Search for the cell housing the specified text and yield its (x, y) center coordinate. 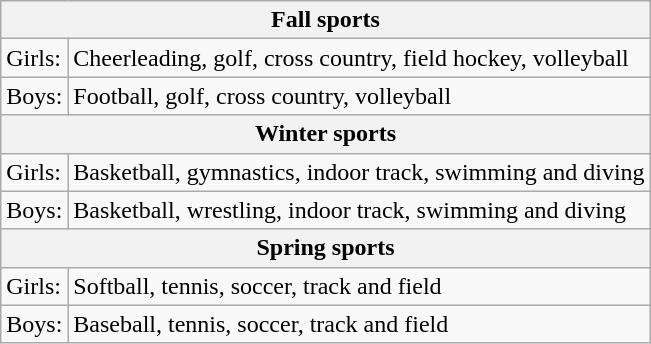
Football, golf, cross country, volleyball (359, 96)
Winter sports (326, 134)
Cheerleading, golf, cross country, field hockey, volleyball (359, 58)
Spring sports (326, 248)
Basketball, wrestling, indoor track, swimming and diving (359, 210)
Fall sports (326, 20)
Softball, tennis, soccer, track and field (359, 286)
Basketball, gymnastics, indoor track, swimming and diving (359, 172)
Baseball, tennis, soccer, track and field (359, 324)
